Capture the cell that displays the provided text and extract its [X, Y] central coordinate. 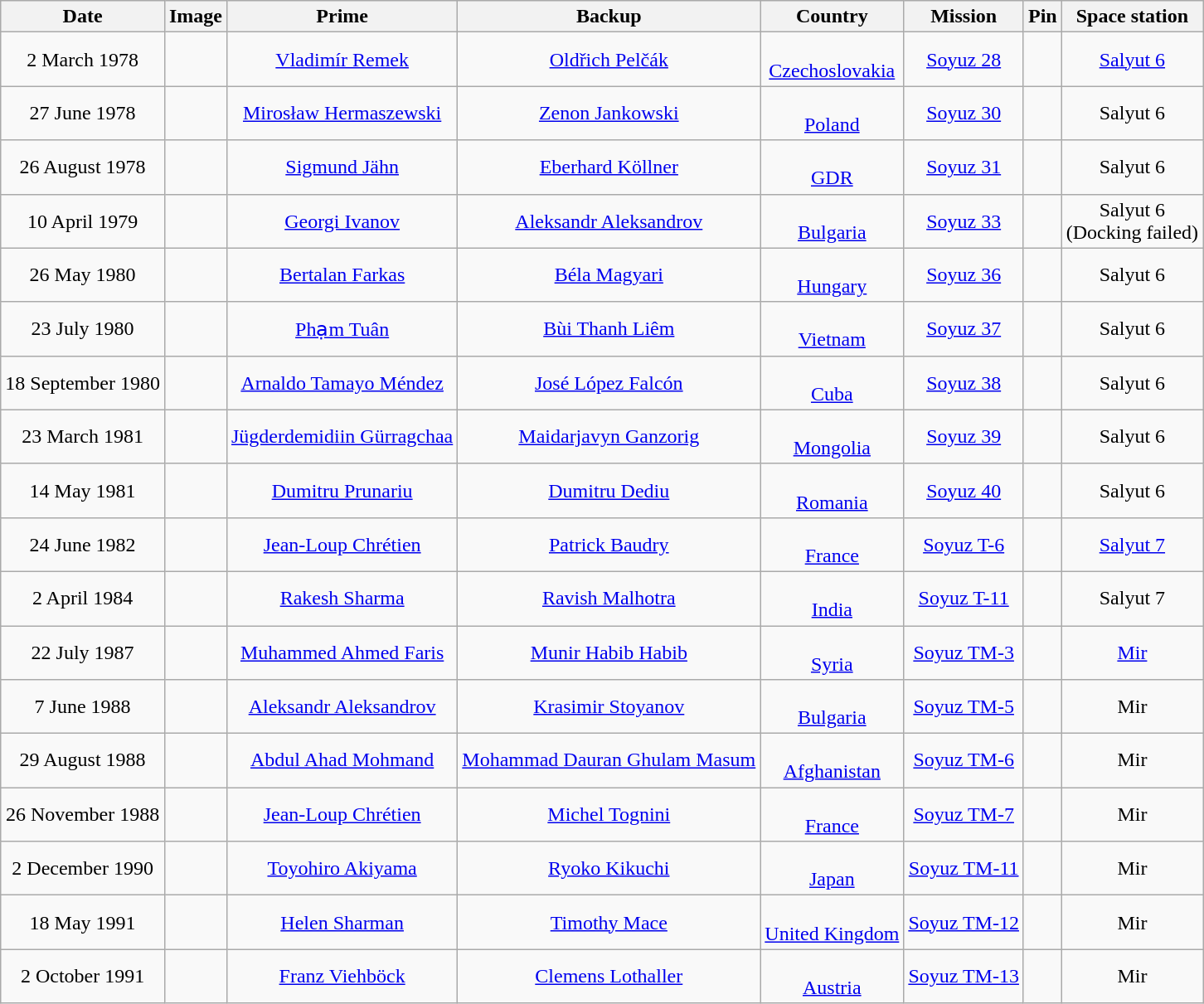
Mission [964, 17]
Clemens Lothaller [609, 977]
14 May 1981 [83, 491]
2 March 1978 [83, 60]
Soyuz 38 [964, 383]
Soyuz 40 [964, 491]
Georgi Ivanov [342, 221]
2 April 1984 [83, 599]
Munir Habib Habib [609, 652]
Phạm Tuân [342, 328]
Ryoko Kikuchi [609, 869]
24 June 1982 [83, 544]
Pin [1042, 17]
Bertalan Farkas [342, 275]
23 July 1980 [83, 328]
Soyuz 36 [964, 275]
Soyuz 31 [964, 167]
Poland [833, 113]
Maidarjavyn Ganzorig [609, 436]
Abdul Ahad Mohmand [342, 761]
26 August 1978 [83, 167]
Prime [342, 17]
Soyuz T-6 [964, 544]
Soyuz 37 [964, 328]
Mohammad Dauran Ghulam Masum [609, 761]
Timothy Mace [609, 922]
Ravish Malhotra [609, 599]
Toyohiro Akiyama [342, 869]
Helen Sharman [342, 922]
Vietnam [833, 328]
Space station [1132, 17]
United Kingdom [833, 922]
Backup [609, 17]
Vladimír Remek [342, 60]
Arnaldo Tamayo Méndez [342, 383]
Austria [833, 977]
Image [196, 17]
Soyuz T-11 [964, 599]
Béla Magyari [609, 275]
Dumitru Dediu [609, 491]
26 November 1988 [83, 814]
2 October 1991 [83, 977]
Krasimir Stoyanov [609, 706]
23 March 1981 [83, 436]
Cuba [833, 383]
Country [833, 17]
India [833, 599]
Rakesh Sharma [342, 599]
Soyuz TM-3 [964, 652]
Afghanistan [833, 761]
18 May 1991 [83, 922]
Soyuz TM-12 [964, 922]
Jügderdemidiin Gürragchaa [342, 436]
Soyuz 28 [964, 60]
7 June 1988 [83, 706]
29 August 1988 [83, 761]
Oldřich Pelčák [609, 60]
Japan [833, 869]
2 December 1990 [83, 869]
Salyut 6(Docking failed) [1132, 221]
José López Falcón [609, 383]
Dumitru Prunariu [342, 491]
Franz Viehböck [342, 977]
Zenon Jankowski [609, 113]
Soyuz 33 [964, 221]
Patrick Baudry [609, 544]
27 June 1978 [83, 113]
Muhammed Ahmed Faris [342, 652]
26 May 1980 [83, 275]
Soyuz TM-7 [964, 814]
Michel Tognini [609, 814]
10 April 1979 [83, 221]
GDR [833, 167]
Mongolia [833, 436]
22 July 1987 [83, 652]
Soyuz TM-13 [964, 977]
Date [83, 17]
Hungary [833, 275]
Soyuz 39 [964, 436]
Syria [833, 652]
Czechoslovakia [833, 60]
Soyuz TM-5 [964, 706]
Eberhard Köllner [609, 167]
Soyuz TM-6 [964, 761]
Soyuz TM-11 [964, 869]
Romania [833, 491]
18 September 1980 [83, 383]
Soyuz 30 [964, 113]
Mirosław Hermaszewski [342, 113]
Sigmund Jähn [342, 167]
Bùi Thanh Liêm [609, 328]
